Pinpoint the cell where the given text exists, returning its (X, Y) midpoint coordinate. 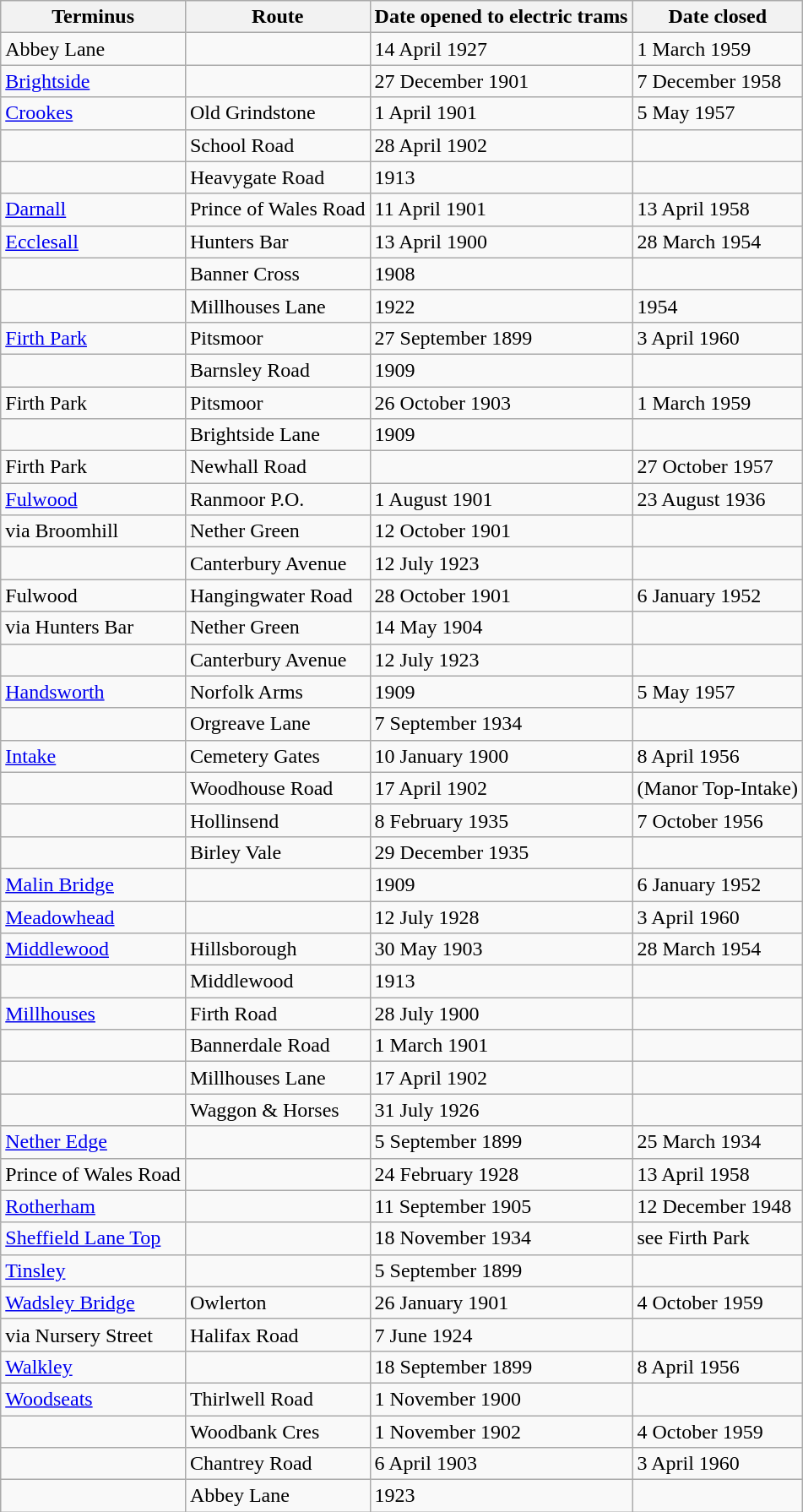
Waggon & Horses (277, 1110)
Hollinsend (277, 820)
10 January 1900 (502, 756)
Barnsley Road (277, 370)
Halifax Road (277, 1335)
Brightside (93, 81)
1 November 1900 (502, 1399)
Bannerdale Road (277, 1046)
Rotherham (93, 1206)
Crookes (93, 113)
27 September 1899 (502, 338)
8 February 1935 (502, 820)
1 March 1901 (502, 1046)
Woodbank Cres (277, 1432)
12 July 1928 (502, 916)
Intake (93, 756)
Route (277, 17)
Owlerton (277, 1303)
via Broomhill (93, 531)
School Road (277, 145)
27 December 1901 (502, 81)
28 October 1901 (502, 596)
28 July 1900 (502, 1014)
Terminus (93, 17)
29 December 1935 (502, 852)
Heavygate Road (277, 177)
Hunters Bar (277, 242)
30 May 1903 (502, 949)
1923 (502, 1496)
1922 (502, 306)
12 October 1901 (502, 531)
28 April 1902 (502, 145)
Meadowhead (93, 916)
23 August 1936 (718, 499)
Ranmoor P.O. (277, 499)
Walkley (93, 1367)
14 April 1927 (502, 49)
27 October 1957 (718, 467)
1 August 1901 (502, 499)
7 September 1934 (502, 724)
14 May 1904 (502, 628)
25 March 1934 (718, 1142)
(Manor Top-Intake) (718, 788)
Cemetery Gates (277, 756)
Chantrey Road (277, 1464)
Darnall (93, 209)
26 October 1903 (502, 403)
11 April 1901 (502, 209)
see Firth Park (718, 1238)
Handsworth (93, 692)
13 April 1900 (502, 242)
18 November 1934 (502, 1238)
Old Grindstone (277, 113)
Date opened to electric trams (502, 17)
1908 (502, 274)
1 November 1902 (502, 1432)
12 December 1948 (718, 1206)
6 April 1903 (502, 1464)
via Hunters Bar (93, 628)
31 July 1926 (502, 1110)
Banner Cross (277, 274)
18 September 1899 (502, 1367)
Firth Road (277, 1014)
Orgreave Lane (277, 724)
Norfolk Arms (277, 692)
Millhouses (93, 1014)
Ecclesall (93, 242)
Newhall Road (277, 467)
Malin Bridge (93, 884)
Tinsley (93, 1270)
7 October 1956 (718, 820)
Date closed (718, 17)
7 June 1924 (502, 1335)
Woodhouse Road (277, 788)
via Nursery Street (93, 1335)
7 December 1958 (718, 81)
11 September 1905 (502, 1206)
Sheffield Lane Top (93, 1238)
26 January 1901 (502, 1303)
Hangingwater Road (277, 596)
1954 (718, 306)
Hillsborough (277, 949)
Nether Edge (93, 1142)
Birley Vale (277, 852)
Wadsley Bridge (93, 1303)
Thirlwell Road (277, 1399)
Woodseats (93, 1399)
Brightside Lane (277, 435)
24 February 1928 (502, 1174)
1 April 1901 (502, 113)
